Pinpoint the cell where the given text exists, returning its [x, y] midpoint coordinate. 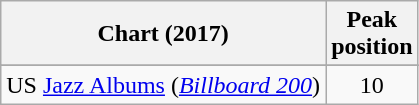
US Jazz Albums (Billboard 200) [164, 85]
Chart (2017) [164, 34]
10 [372, 85]
Peakposition [372, 34]
